Pinpoint the cell where the given text exists, returning its (X, Y) midpoint coordinate. 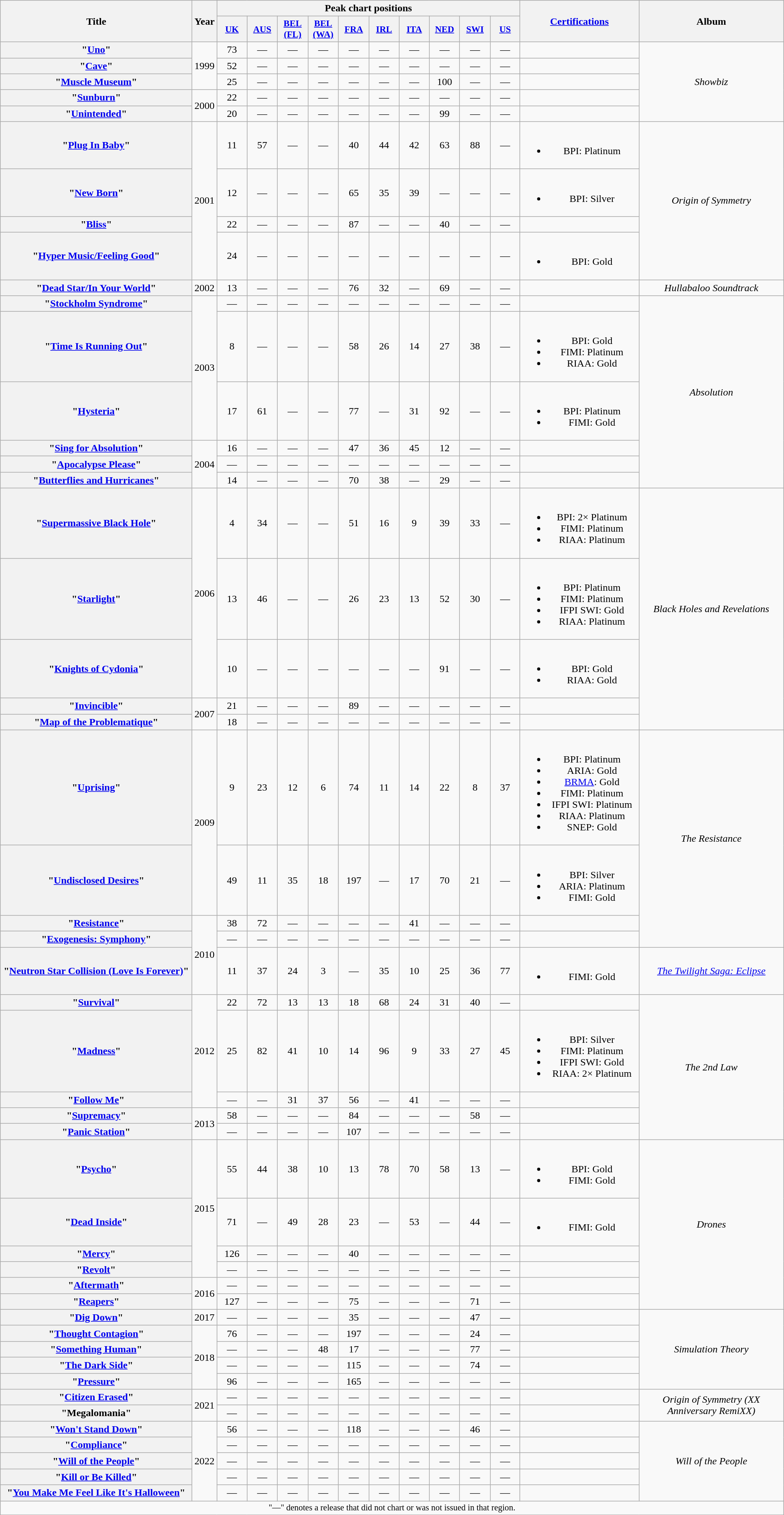
82 (262, 1051)
BPI: GoldFIMI: Gold (579, 1169)
2016 (204, 1293)
99 (445, 114)
Hullabaloo Soundtrack (712, 288)
89 (353, 706)
"Bliss" (96, 224)
BPI: PlatinumFIMI: PlatinumIFPI SWI: GoldRIAA: Platinum (579, 599)
2021 (204, 1405)
Certifications (579, 21)
"Dig Down" (96, 1317)
US (505, 29)
SWI (475, 29)
Origin of Symmetry (712, 200)
118 (353, 1429)
2013 (204, 1124)
"Unintended" (96, 114)
Title (96, 21)
2009 (204, 822)
65 (353, 193)
"Pressure" (96, 1381)
Simulation Theory (712, 1349)
2000 (204, 106)
BPI: PlatinumARIA: GoldBRMA: GoldFIMI: PlatinumIFPI SWI: PlatinumRIAA: PlatinumSNEP: Gold (579, 788)
Peak chart positions (369, 8)
UK (232, 29)
Origin of Symmetry (XX Anniversary RemiXX) (712, 1405)
28 (323, 1222)
"Won't Stand Down" (96, 1429)
2018 (204, 1357)
127 (232, 1301)
115 (353, 1365)
"Supremacy" (96, 1116)
Album (712, 21)
"Supermassive Black Hole" (96, 523)
48 (323, 1349)
73 (232, 50)
63 (445, 145)
91 (445, 669)
"Hyper Music/Feeling Good" (96, 256)
4 (232, 523)
"Invincible" (96, 706)
The Resistance (712, 838)
"Dead Inside" (96, 1222)
53 (414, 1222)
"Undisclosed Desires" (96, 880)
88 (475, 145)
Year (204, 21)
29 (445, 480)
"Mercy" (96, 1254)
"Thought Contagion" (96, 1333)
69 (445, 288)
BPI: SilverFIMI: PlatinumIFPI SWI: GoldRIAA: 2× Platinum (579, 1051)
Absolution (712, 392)
BPI: PlatinumFIMI: Gold (579, 411)
Black Holes and Revelations (712, 609)
NED (445, 29)
"Megalomania" (96, 1413)
2012 (204, 1051)
"—" denotes a release that did not chart or was not issued in that region. (392, 1508)
84 (353, 1116)
"You Make Me Feel Like It's Halloween" (96, 1493)
BEL(FL) (292, 29)
100 (445, 82)
"Dead Star/In Your World" (96, 288)
"Plug In Baby" (96, 145)
165 (353, 1381)
"Uno" (96, 50)
"Survival" (96, 1003)
2004 (204, 464)
FRA (353, 29)
3 (323, 970)
"Aftermath" (96, 1285)
32 (384, 288)
BPI: GoldFIMI: PlatinumRIAA: Gold (579, 347)
1999 (204, 66)
68 (384, 1003)
"Revolt" (96, 1269)
"Reapers" (96, 1301)
"Hysteria" (96, 411)
126 (232, 1254)
2003 (204, 368)
"Will of the People" (96, 1461)
2015 (204, 1208)
The 2nd Law (712, 1067)
BPI: Platinum (579, 145)
55 (232, 1169)
"Neutron Star Collision (Love Is Forever)" (96, 970)
BPI: 2× PlatinumFIMI: PlatinumRIAA: Platinum (579, 523)
2007 (204, 714)
"Madness" (96, 1051)
"Cave" (96, 66)
"Stockholm Syndrome" (96, 304)
BPI: Gold (579, 256)
75 (353, 1301)
57 (262, 145)
34 (262, 523)
6 (323, 788)
78 (384, 1169)
"Sunburn" (96, 98)
"The Dark Side" (96, 1365)
92 (445, 411)
"Kill or Be Killed" (96, 1477)
"Time Is Running Out" (96, 347)
"Follow Me" (96, 1100)
IRL (384, 29)
2017 (204, 1317)
Drones (712, 1224)
2002 (204, 288)
"Something Human" (96, 1349)
"Panic Station" (96, 1132)
"New Born" (96, 193)
2022 (204, 1461)
"Muscle Museum" (96, 82)
"Compliance" (96, 1445)
51 (353, 523)
2001 (204, 200)
"Citizen Erased" (96, 1397)
"Knights of Cydonia" (96, 669)
61 (262, 411)
"Apocalypse Please" (96, 464)
"Starlight" (96, 599)
ITA (414, 29)
42 (414, 145)
"Resistance" (96, 923)
2010 (204, 954)
"Sing for Absolution" (96, 448)
"Exogenesis: Symphony" (96, 939)
"Butterflies and Hurricanes" (96, 480)
BPI: GoldRIAA: Gold (579, 669)
"Map of the Problematique" (96, 722)
BPI: Silver (579, 193)
BPI: SilverARIA: PlatinumFIMI: Gold (579, 880)
Will of the People (712, 1461)
20 (232, 114)
BEL(WA) (323, 29)
Showbiz (712, 82)
"Psycho" (96, 1169)
The Twilight Saga: Eclipse (712, 970)
"Uprising" (96, 788)
107 (353, 1132)
30 (475, 599)
87 (353, 224)
2006 (204, 593)
AUS (262, 29)
